Extract the [x, y] coordinate from the center of the cell holding the provided text.  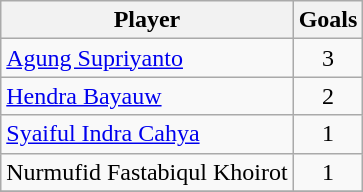
Syaiful Indra Cahya [147, 134]
Hendra Bayauw [147, 96]
Goals [328, 20]
Player [147, 20]
3 [328, 58]
Nurmufid Fastabiqul Khoirot [147, 172]
Agung Supriyanto [147, 58]
2 [328, 96]
